Pinpoint the cell where the given text exists, returning its [x, y] midpoint coordinate. 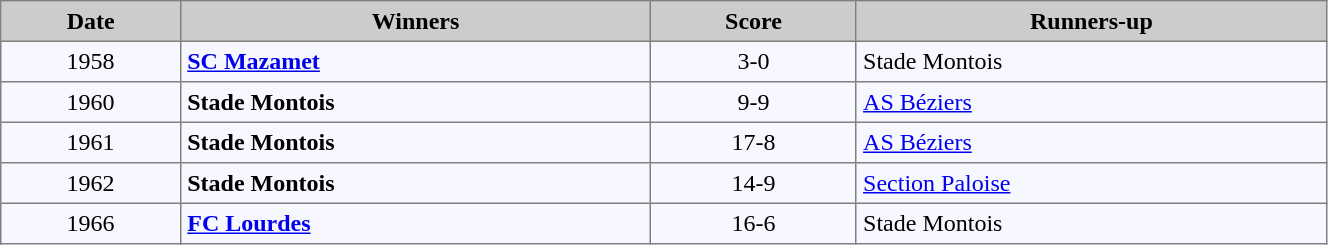
1966 [91, 223]
Section Paloise [1091, 183]
Date [91, 21]
1958 [91, 61]
SC Mazamet [415, 61]
FC Lourdes [415, 223]
17-8 [754, 142]
1961 [91, 142]
9-9 [754, 102]
3-0 [754, 61]
Winners [415, 21]
16-6 [754, 223]
Runners-up [1091, 21]
Score [754, 21]
14-9 [754, 183]
1962 [91, 183]
1960 [91, 102]
